Capture the cell that displays the provided text and extract its [x, y] central coordinate. 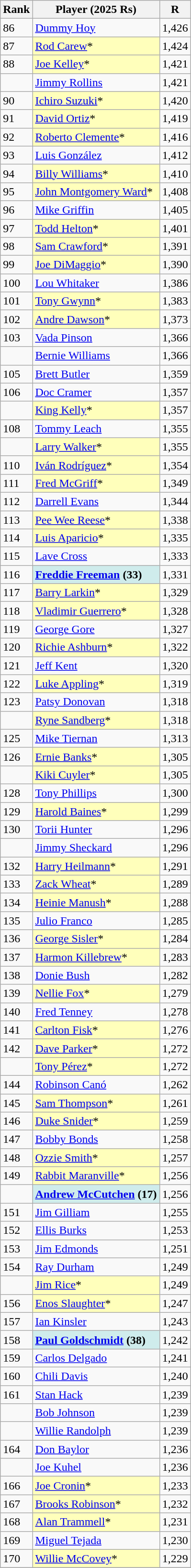
152 [16, 1230]
1,313 [175, 738]
156 [16, 1303]
1,349 [175, 483]
114 [16, 538]
1,412 [175, 155]
Ray Durham [96, 1267]
Harry Heilmann* [96, 866]
167 [16, 1504]
1,386 [175, 283]
John Montgomery Ward* [96, 192]
Kiki Cuyler* [96, 775]
Jim Edmonds [96, 1249]
1,401 [175, 228]
1,262 [175, 1084]
95 [16, 192]
142 [16, 1048]
1,283 [175, 957]
King Kelly* [96, 410]
Sam Crawford* [96, 247]
Mike Tiernan [96, 738]
117 [16, 593]
Jim Gilliam [96, 1212]
159 [16, 1358]
115 [16, 556]
164 [16, 1449]
Joe Cronin* [96, 1486]
1,259 [175, 1121]
105 [16, 374]
Vladimir Guerrero* [96, 611]
132 [16, 866]
Bob Johnson [96, 1413]
Player (2025 Rs) [96, 10]
1,420 [175, 101]
1,327 [175, 629]
1,258 [175, 1139]
Willie Randolph [96, 1431]
121 [16, 666]
147 [16, 1139]
134 [16, 902]
1,291 [175, 866]
1,322 [175, 647]
George Sisler* [96, 939]
122 [16, 684]
Doc Cramer [96, 392]
Nellie Fox* [96, 993]
103 [16, 338]
102 [16, 319]
1,288 [175, 902]
Enos Slaughter* [96, 1303]
Tony Pérez* [96, 1066]
157 [16, 1321]
1,257 [175, 1158]
Alan Trammell* [96, 1522]
Paul Goldschmidt (38) [96, 1340]
92 [16, 137]
129 [16, 812]
1,232 [175, 1504]
145 [16, 1103]
Bernie Williams [96, 356]
Ozzie Smith* [96, 1158]
99 [16, 265]
1,230 [175, 1540]
Miguel Tejada [96, 1540]
Andrew McCutchen (17) [96, 1194]
Larry Walker* [96, 447]
154 [16, 1267]
Patsy Donovan [96, 702]
93 [16, 155]
Willie McCovey* [96, 1558]
1,285 [175, 921]
146 [16, 1121]
1,328 [175, 611]
1,242 [175, 1340]
1,383 [175, 301]
87 [16, 46]
1,424 [175, 46]
1,282 [175, 975]
106 [16, 392]
1,354 [175, 465]
1,319 [175, 684]
1,284 [175, 939]
Donie Bush [96, 975]
120 [16, 647]
Joe Kuhel [96, 1467]
Jeff Kent [96, 666]
Tony Phillips [96, 793]
139 [16, 993]
111 [16, 483]
141 [16, 1030]
98 [16, 247]
Luke Appling* [96, 684]
1,408 [175, 192]
George Gore [96, 629]
Ian Kinsler [96, 1321]
137 [16, 957]
Ernie Banks* [96, 756]
1,416 [175, 137]
91 [16, 119]
Carlton Fisk* [96, 1030]
151 [16, 1212]
90 [16, 101]
Luis Aparicio* [96, 538]
1,338 [175, 519]
1,278 [175, 1012]
123 [16, 702]
Dave Parker* [96, 1048]
Brooks Robinson* [96, 1504]
Sam Thompson* [96, 1103]
153 [16, 1249]
Harmon Killebrew* [96, 957]
1,329 [175, 593]
Billy Williams* [96, 173]
144 [16, 1084]
Don Baylor [96, 1449]
88 [16, 64]
Carlos Delgado [96, 1358]
Andre Dawson* [96, 319]
169 [16, 1540]
Luis González [96, 155]
1,426 [175, 28]
Rank [16, 10]
Dummy Hoy [96, 28]
1,229 [175, 1558]
Fred Tenney [96, 1012]
1,289 [175, 884]
Robinson Canó [96, 1084]
Jimmy Rollins [96, 82]
128 [16, 793]
1,261 [175, 1103]
168 [16, 1522]
1,300 [175, 793]
96 [16, 210]
Jim Rice* [96, 1285]
1,255 [175, 1212]
1,333 [175, 556]
Heinie Manush* [96, 902]
135 [16, 921]
130 [16, 830]
116 [16, 575]
1,253 [175, 1230]
Mike Griffin [96, 210]
161 [16, 1395]
1,233 [175, 1486]
1,251 [175, 1249]
160 [16, 1376]
Barry Larkin* [96, 593]
1,390 [175, 265]
166 [16, 1486]
126 [16, 756]
Zack Wheat* [96, 884]
1,344 [175, 501]
1,299 [175, 812]
101 [16, 301]
Brett Butler [96, 374]
1,410 [175, 173]
1,241 [175, 1358]
Harold Baines* [96, 812]
110 [16, 465]
1,243 [175, 1321]
Tony Gwynn* [96, 301]
149 [16, 1176]
1,240 [175, 1376]
86 [16, 28]
140 [16, 1012]
Pee Wee Reese* [96, 519]
125 [16, 738]
1,320 [175, 666]
1,335 [175, 538]
Tommy Leach [96, 429]
Lou Whitaker [96, 283]
Rod Carew* [96, 46]
Rabbit Maranville* [96, 1176]
1,247 [175, 1303]
Torii Hunter [96, 830]
1,405 [175, 210]
138 [16, 975]
112 [16, 501]
148 [16, 1158]
108 [16, 429]
Fred McGriff* [96, 483]
Iván Rodríguez* [96, 465]
119 [16, 629]
136 [16, 939]
1,279 [175, 993]
97 [16, 228]
1,419 [175, 119]
Roberto Clemente* [96, 137]
Lave Cross [96, 556]
Richie Ashburn* [96, 647]
113 [16, 519]
Duke Snider* [96, 1121]
100 [16, 283]
Julio Franco [96, 921]
R [175, 10]
Joe DiMaggio* [96, 265]
Ellis Burks [96, 1230]
Todd Helton* [96, 228]
Freddie Freeman (33) [96, 575]
1,359 [175, 374]
1,391 [175, 247]
Chili Davis [96, 1376]
Stan Hack [96, 1395]
Ichiro Suzuki* [96, 101]
1,373 [175, 319]
170 [16, 1558]
Joe Kelley* [96, 64]
133 [16, 884]
Bobby Bonds [96, 1139]
118 [16, 611]
1,231 [175, 1522]
158 [16, 1340]
Jimmy Sheckard [96, 848]
94 [16, 173]
Ryne Sandberg* [96, 720]
Darrell Evans [96, 501]
1,276 [175, 1030]
David Ortiz* [96, 119]
1,331 [175, 575]
Vada Pinson [96, 338]
